Provide the [x, y] coordinate of the cell's center where the given text is located.  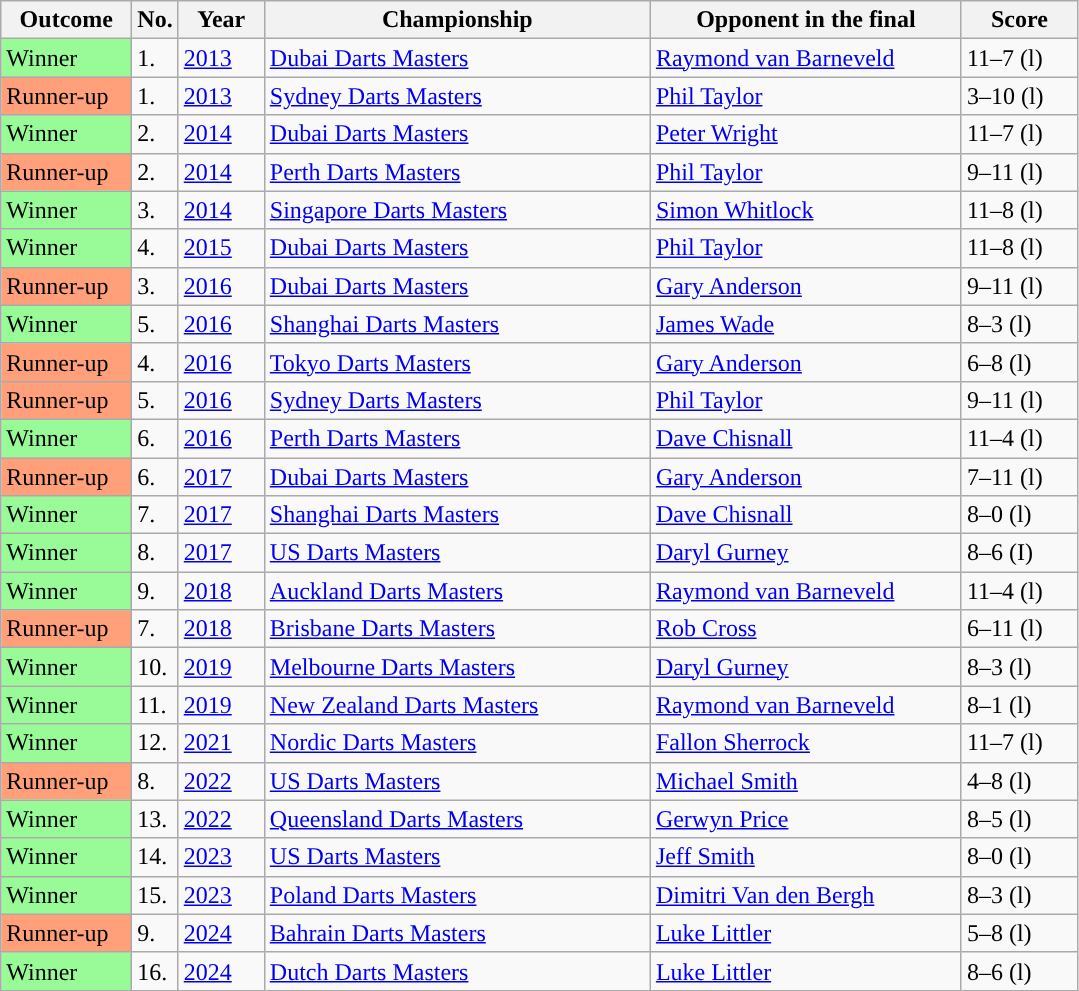
8–5 (l) [1019, 819]
5–8 (l) [1019, 933]
11. [155, 705]
6–8 (l) [1019, 362]
Michael Smith [806, 781]
Singapore Darts Masters [457, 210]
7–11 (l) [1019, 477]
8–1 (l) [1019, 705]
Score [1019, 20]
Bahrain Darts Masters [457, 933]
Outcome [66, 20]
No. [155, 20]
8–6 (l) [1019, 971]
15. [155, 895]
Opponent in the final [806, 20]
Peter Wright [806, 134]
10. [155, 667]
Year [221, 20]
8–6 (I) [1019, 553]
Tokyo Darts Masters [457, 362]
14. [155, 857]
Melbourne Darts Masters [457, 667]
13. [155, 819]
Auckland Darts Masters [457, 591]
3–10 (l) [1019, 96]
2015 [221, 248]
Queensland Darts Masters [457, 819]
6–11 (l) [1019, 629]
2021 [221, 743]
Brisbane Darts Masters [457, 629]
Championship [457, 20]
Simon Whitlock [806, 210]
New Zealand Darts Masters [457, 705]
Nordic Darts Masters [457, 743]
12. [155, 743]
Dutch Darts Masters [457, 971]
Fallon Sherrock [806, 743]
Dimitri Van den Bergh [806, 895]
16. [155, 971]
Jeff Smith [806, 857]
Gerwyn Price [806, 819]
Rob Cross [806, 629]
Poland Darts Masters [457, 895]
4–8 (l) [1019, 781]
James Wade [806, 324]
